Locate the cell with the specified text and output its [X, Y] center coordinate. 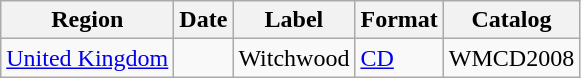
Witchwood [294, 58]
WMCD2008 [511, 58]
Date [204, 20]
Label [294, 20]
United Kingdom [88, 58]
Region [88, 20]
Format [399, 20]
CD [399, 58]
Catalog [511, 20]
